Scan for the cell matching the given text and deliver its (X, Y) coordinate at center. 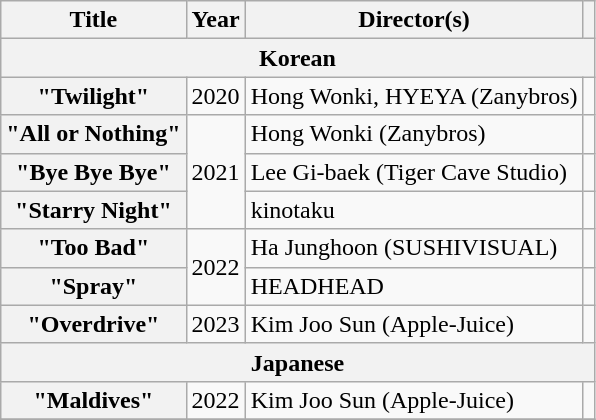
"Starry Night" (94, 210)
HEADHEAD (414, 286)
Ha Junghoon (SUSHIVISUAL) (414, 248)
Korean (298, 58)
kinotaku (414, 210)
"Bye Bye Bye" (94, 172)
Director(s) (414, 20)
Japanese (298, 362)
"Too Bad" (94, 248)
"Overdrive" (94, 324)
2021 (216, 172)
2023 (216, 324)
"All or Nothing" (94, 134)
Hong Wonki, HYEYA (Zanybros) (414, 96)
Lee Gi-baek (Tiger Cave Studio) (414, 172)
"Spray" (94, 286)
"Maldives" (94, 400)
Title (94, 20)
Hong Wonki (Zanybros) (414, 134)
"Twilight" (94, 96)
2020 (216, 96)
Year (216, 20)
